Return [X, Y] of the center of cell containing provided text 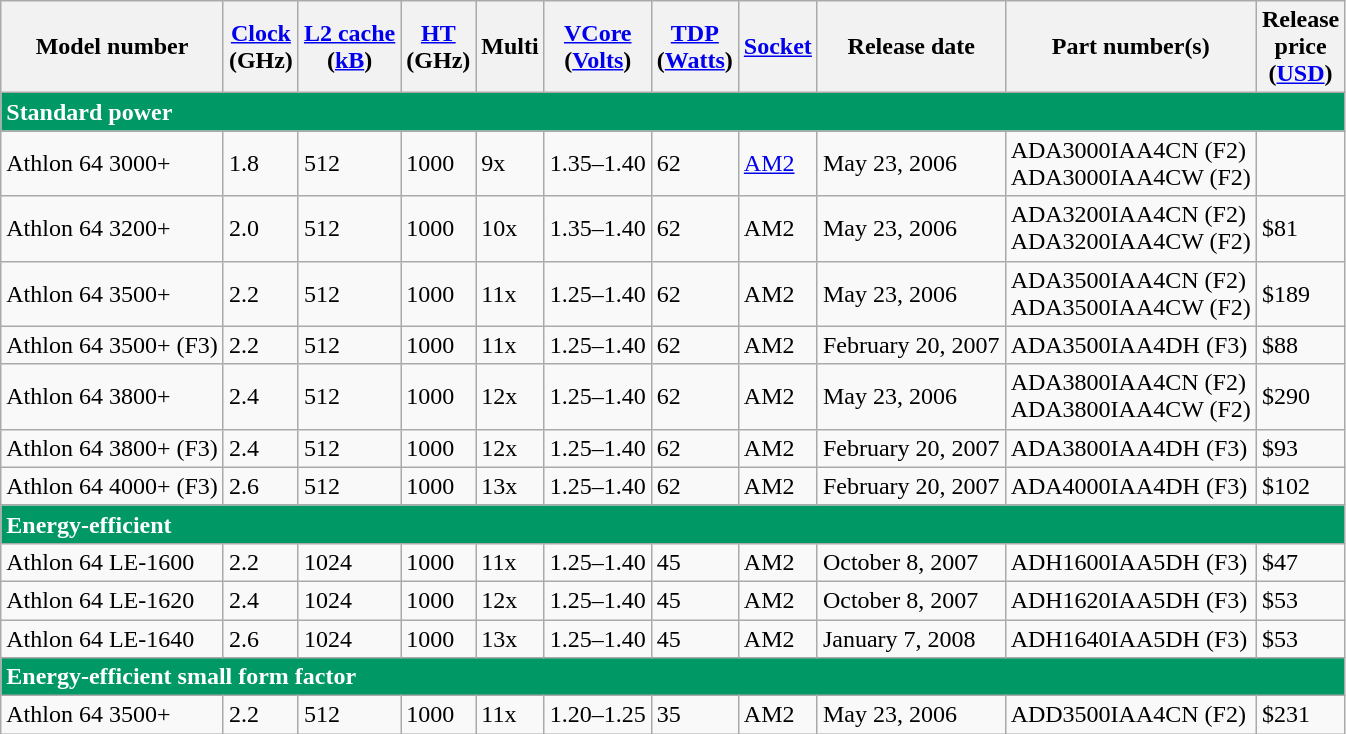
ADA3200IAA4CN (F2)ADA3200IAA4CW (F2) [1130, 228]
9x [510, 164]
Release date [911, 47]
Model number [112, 47]
Energy-efficient small form factor [673, 677]
ADA4000IAA4DH (F3) [1130, 486]
Athlon 64 LE-1600 [112, 562]
1.20–1.25 [598, 715]
L2 cache(kB) [349, 47]
ADA3000IAA4CN (F2)ADA3000IAA4CW (F2) [1130, 164]
10x [510, 228]
TDP(Watts) [694, 47]
ADH1640IAA5DH (F3) [1130, 639]
Athlon 64 LE-1620 [112, 600]
Athlon 64 3800+ (F3) [112, 448]
ADA3800IAA4CN (F2)ADA3800IAA4CW (F2) [1130, 396]
ADD3500IAA4CN (F2) [1130, 715]
$102 [1300, 486]
Athlon 64 3800+ [112, 396]
Part number(s) [1130, 47]
Athlon 64 3500+ (F3) [112, 345]
ADH1600IAA5DH (F3) [1130, 562]
Releaseprice(USD) [1300, 47]
2.0 [260, 228]
ADA3800IAA4DH (F3) [1130, 448]
$93 [1300, 448]
Energy-efficient [673, 524]
1.8 [260, 164]
$189 [1300, 294]
$81 [1300, 228]
January 7, 2008 [911, 639]
VCore(Volts) [598, 47]
Clock(GHz) [260, 47]
Athlon 64 4000+ (F3) [112, 486]
35 [694, 715]
ADH1620IAA5DH (F3) [1130, 600]
Socket [778, 47]
Athlon 64 3000+ [112, 164]
Standard power [673, 112]
$290 [1300, 396]
Multi [510, 47]
$231 [1300, 715]
$47 [1300, 562]
ADA3500IAA4CN (F2)ADA3500IAA4CW (F2) [1130, 294]
Athlon 64 LE-1640 [112, 639]
ADA3500IAA4DH (F3) [1130, 345]
$88 [1300, 345]
HT(GHz) [438, 47]
Athlon 64 3200+ [112, 228]
